Capture the cell that displays the provided text and extract its (X, Y) central coordinate. 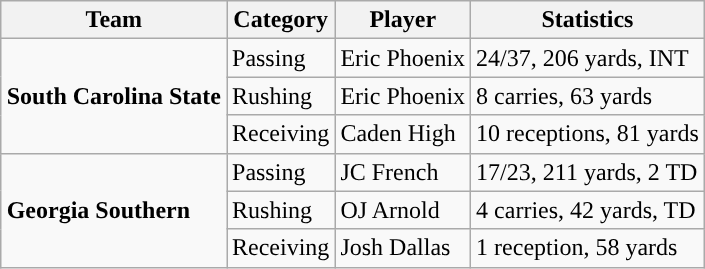
South Carolina State (114, 96)
4 carries, 42 yards, TD (588, 210)
JC French (403, 172)
Player (403, 20)
10 receptions, 81 yards (588, 134)
Team (114, 20)
Georgia Southern (114, 210)
Josh Dallas (403, 248)
Category (280, 20)
1 reception, 58 yards (588, 248)
17/23, 211 yards, 2 TD (588, 172)
Caden High (403, 134)
Statistics (588, 20)
24/37, 206 yards, INT (588, 58)
8 carries, 63 yards (588, 96)
OJ Arnold (403, 210)
